Locate the cell with the specified text and output its (X, Y) center coordinate. 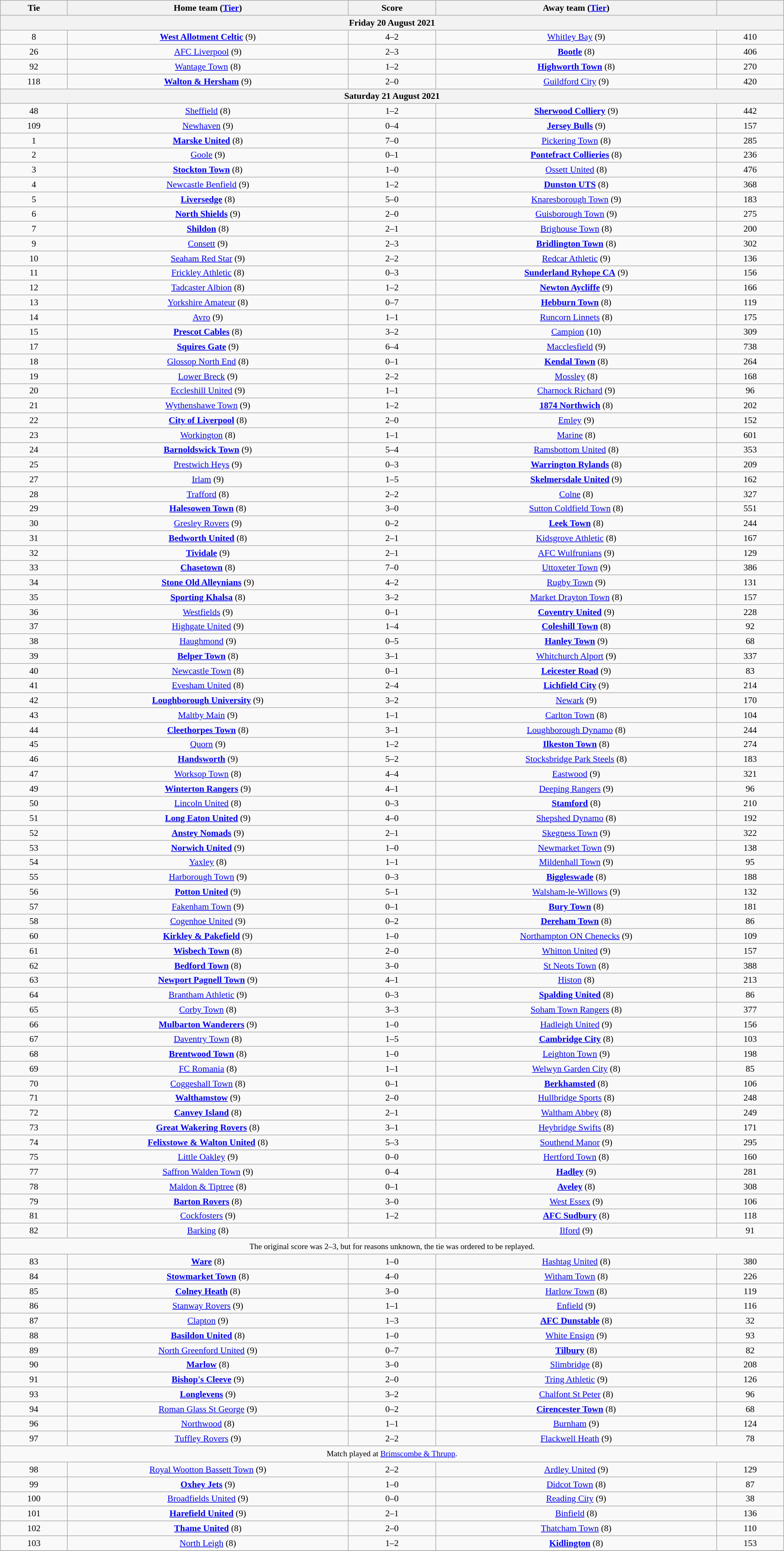
Belper Town (8) (208, 656)
551 (750, 509)
The original score was 2–3, but for reasons unknown, the tie was ordered to be replayed. (392, 1247)
270 (750, 67)
302 (750, 244)
Whitchurch Alport (9) (576, 656)
Stockton Town (8) (208, 170)
160 (750, 1157)
420 (750, 81)
Redcar Athletic (9) (576, 258)
Pickering Town (8) (576, 141)
58 (34, 922)
Canvey Island (8) (208, 1113)
Newcastle Town (8) (208, 671)
Consett (9) (208, 244)
Dereham Town (8) (576, 922)
Lichfield City (9) (576, 686)
6–4 (392, 347)
Whitton United (9) (576, 951)
Ilford (9) (576, 1231)
25 (34, 465)
Thame United (8) (208, 1529)
Uttoxeter Town (9) (576, 568)
Witham Town (8) (576, 1276)
Leek Town (8) (576, 524)
410 (750, 37)
54 (34, 862)
33 (34, 568)
24 (34, 450)
Charnock Richard (9) (576, 391)
Newmarket Town (9) (576, 848)
124 (750, 1424)
Lower Breck (9) (208, 376)
Barton Rovers (8) (208, 1202)
Thatcham Town (8) (576, 1529)
Ilkeston Town (8) (576, 744)
131 (750, 583)
476 (750, 170)
Flackwell Heath (9) (576, 1439)
Newton Aycliffe (9) (576, 288)
Colne (8) (576, 494)
153 (750, 1543)
39 (34, 656)
Mossley (8) (576, 376)
Stocksbridge Park Steels (8) (576, 759)
Tring Athletic (9) (576, 1380)
264 (750, 361)
55 (34, 877)
167 (750, 539)
Score (392, 8)
98 (34, 1470)
Maldon & Tiptree (8) (208, 1187)
327 (750, 494)
67 (34, 1039)
388 (750, 966)
Handsworth (9) (208, 759)
170 (750, 701)
353 (750, 450)
406 (750, 52)
Wantage Town (8) (208, 67)
Northampton ON Chenecks (9) (576, 936)
Kidsgrove Athletic (8) (576, 539)
Kidlington (8) (576, 1543)
337 (750, 656)
Oxhey Jets (9) (208, 1484)
210 (750, 804)
188 (750, 877)
Stanway Rovers (9) (208, 1306)
171 (750, 1128)
3 (34, 170)
Cleethorpes Town (8) (208, 730)
North Leigh (8) (208, 1543)
Colney Heath (8) (208, 1291)
Leighton Town (9) (576, 1054)
Winterton Rangers (9) (208, 789)
30 (34, 524)
6 (34, 214)
1–3 (392, 1321)
11 (34, 273)
2–4 (392, 686)
Newark (9) (576, 701)
1 (34, 141)
295 (750, 1142)
Hashtag United (8) (576, 1262)
90 (34, 1365)
Friday 20 August 2021 (392, 23)
71 (34, 1098)
Match played at Brimscombe & Thrupp. (392, 1454)
Liversedge (8) (208, 199)
Yaxley (8) (208, 862)
29 (34, 509)
40 (34, 671)
AFC Dunstable (8) (576, 1321)
73 (34, 1128)
Harefield United (9) (208, 1514)
36 (34, 612)
Mulbarton Wanderers (9) (208, 1024)
Tadcaster Albion (8) (208, 288)
44 (34, 730)
Carlton Town (8) (576, 715)
Eastwood (9) (576, 774)
Stowmarket Town (8) (208, 1276)
Walthamstow (9) (208, 1098)
Basildon United (8) (208, 1336)
Newport Pagnell Town (9) (208, 980)
Glossop North End (8) (208, 361)
AFC Wulfrunians (9) (576, 553)
18 (34, 361)
64 (34, 995)
Wisbech Town (8) (208, 951)
Skelmersdale United (9) (576, 479)
Kirkley & Pakefield (9) (208, 936)
46 (34, 759)
Northwood (8) (208, 1424)
5–1 (392, 892)
95 (750, 862)
63 (34, 980)
Sutton Coldfield Town (8) (576, 509)
102 (34, 1529)
Home team (Tier) (208, 8)
17 (34, 347)
5–3 (392, 1142)
Tie (34, 8)
368 (750, 185)
Halesowen Town (8) (208, 509)
Enfield (9) (576, 1306)
Norwich United (9) (208, 848)
Sunderland Ryhope CA (9) (576, 273)
79 (34, 1202)
AFC Liverpool (9) (208, 52)
Whitley Bay (9) (576, 37)
Skegness Town (9) (576, 833)
Wythenshawe Town (9) (208, 406)
26 (34, 52)
116 (750, 1306)
Bury Town (8) (576, 907)
Brentwood Town (8) (208, 1054)
Hebburn Town (8) (576, 303)
21 (34, 406)
West Allotment Celtic (9) (208, 37)
285 (750, 141)
Daventry Town (8) (208, 1039)
Irlam (9) (208, 479)
Cambridge City (8) (576, 1039)
Macclesfield (9) (576, 347)
27 (34, 479)
9 (34, 244)
162 (750, 479)
2 (34, 155)
84 (34, 1276)
72 (34, 1113)
Haughmond (9) (208, 641)
4 (34, 185)
Barking (8) (208, 1231)
62 (34, 966)
213 (750, 980)
Bedworth United (8) (208, 539)
Yorkshire Amateur (8) (208, 303)
4–4 (392, 774)
12 (34, 288)
Chasetown (8) (208, 568)
23 (34, 435)
49 (34, 789)
Great Wakering Rovers (8) (208, 1128)
132 (750, 892)
Workington (8) (208, 435)
34 (34, 583)
0–5 (392, 641)
Bishop's Cleeve (9) (208, 1380)
110 (750, 1529)
Tividale (9) (208, 553)
321 (750, 774)
Shepshed Dynamo (8) (576, 819)
236 (750, 155)
Rugby Town (9) (576, 583)
7 (34, 229)
53 (34, 848)
Ramsbottom United (8) (576, 450)
West Essex (9) (576, 1202)
Longlevens (9) (208, 1395)
Marlow (8) (208, 1365)
Emley (9) (576, 421)
274 (750, 744)
35 (34, 597)
Sherwood Colliery (9) (576, 111)
15 (34, 332)
Burnham (9) (576, 1424)
19 (34, 376)
200 (750, 229)
Welwyn Garden City (8) (576, 1069)
43 (34, 715)
Coggeshall Town (8) (208, 1084)
275 (750, 214)
88 (34, 1336)
126 (750, 1380)
45 (34, 744)
65 (34, 1010)
Cockfosters (9) (208, 1216)
738 (750, 347)
50 (34, 804)
99 (34, 1484)
Kendal Town (8) (576, 361)
89 (34, 1350)
228 (750, 612)
Highworth Town (8) (576, 67)
Brighouse Town (8) (576, 229)
Royal Wootton Bassett Town (9) (208, 1470)
101 (34, 1514)
Runcorn Linnets (8) (576, 317)
White Ensign (9) (576, 1336)
Squires Gate (9) (208, 347)
249 (750, 1113)
Hullbridge Sports (8) (576, 1098)
5–4 (392, 450)
601 (750, 435)
Dunston UTS (8) (576, 185)
Berkhamsted (8) (576, 1084)
28 (34, 494)
Clapton (9) (208, 1321)
Stone Old Alleynians (9) (208, 583)
202 (750, 406)
Coventry United (9) (576, 612)
175 (750, 317)
North Greenford United (9) (208, 1350)
61 (34, 951)
Ardley United (9) (576, 1470)
FC Romania (8) (208, 1069)
377 (750, 1010)
Jersey Bulls (9) (576, 126)
Trafford (8) (208, 494)
Didcot Town (8) (576, 1484)
Sheffield (8) (208, 111)
Spalding United (8) (576, 995)
Prescot Cables (8) (208, 332)
5–0 (392, 199)
48 (34, 111)
Broadfields United (9) (208, 1499)
Long Eaton United (9) (208, 819)
Roman Glass St George (9) (208, 1409)
226 (750, 1276)
14 (34, 317)
214 (750, 686)
104 (750, 715)
75 (34, 1157)
Hertford Town (8) (576, 1157)
Goole (9) (208, 155)
74 (34, 1142)
380 (750, 1262)
1–4 (392, 627)
Binfield (8) (576, 1514)
10 (34, 258)
Quorn (9) (208, 744)
47 (34, 774)
308 (750, 1187)
42 (34, 701)
Newcastle Benfield (9) (208, 185)
Market Drayton Town (8) (576, 597)
5 (34, 199)
168 (750, 376)
248 (750, 1098)
Lincoln United (8) (208, 804)
Avro (9) (208, 317)
Fakenham Town (9) (208, 907)
Reading City (9) (576, 1499)
Frickley Athletic (8) (208, 273)
St Neots Town (8) (576, 966)
81 (34, 1216)
Ossett United (8) (576, 170)
322 (750, 833)
Coleshill Town (8) (576, 627)
Bedford Town (8) (208, 966)
Southend Manor (9) (576, 1142)
Newhaven (9) (208, 126)
77 (34, 1172)
5–2 (392, 759)
Little Oakley (9) (208, 1157)
Cirencester Town (8) (576, 1409)
Hanley Town (9) (576, 641)
208 (750, 1365)
Barnoldswick Town (9) (208, 450)
Campion (10) (576, 332)
Marine (8) (576, 435)
Tilbury (8) (576, 1350)
Tuffley Rovers (9) (208, 1439)
Evesham United (8) (208, 686)
192 (750, 819)
22 (34, 421)
Stamford (8) (576, 804)
Marske United (8) (208, 141)
Deeping Rangers (9) (576, 789)
Harlow Town (8) (576, 1291)
Chalfont St Peter (8) (576, 1395)
City of Liverpool (8) (208, 421)
138 (750, 848)
Mildenhall Town (9) (576, 862)
Walsham-le-Willows (9) (576, 892)
Anstey Nomads (9) (208, 833)
Guisborough Town (9) (576, 214)
281 (750, 1172)
Seaham Red Star (9) (208, 258)
Prestwich Heys (9) (208, 465)
Felixstowe & Walton United (8) (208, 1142)
Cogenhoe United (9) (208, 922)
52 (34, 833)
Knaresborough Town (9) (576, 199)
37 (34, 627)
Brantham Athletic (9) (208, 995)
AFC Sudbury (8) (576, 1216)
8 (34, 37)
1874 Northwich (8) (576, 406)
20 (34, 391)
Shildon (8) (208, 229)
56 (34, 892)
Bootle (8) (576, 52)
Saffron Walden Town (9) (208, 1172)
North Shields (9) (208, 214)
198 (750, 1054)
Westfields (9) (208, 612)
Away team (Tier) (576, 8)
Leicester Road (9) (576, 671)
Waltham Abbey (8) (576, 1113)
Warrington Rylands (8) (576, 465)
31 (34, 539)
Sporting Khalsa (8) (208, 597)
166 (750, 288)
Hadley (9) (576, 1172)
Gresley Rovers (9) (208, 524)
Biggleswade (8) (576, 877)
442 (750, 111)
Slimbridge (8) (576, 1365)
386 (750, 568)
Bridlington Town (8) (576, 244)
Soham Town Rangers (8) (576, 1010)
Maltby Main (9) (208, 715)
Saturday 21 August 2021 (392, 96)
Worksop Town (8) (208, 774)
309 (750, 332)
Aveley (8) (576, 1187)
Heybridge Swifts (8) (576, 1128)
97 (34, 1439)
Potton United (9) (208, 892)
Pontefract Collieries (8) (576, 155)
13 (34, 303)
Eccleshill United (9) (208, 391)
152 (750, 421)
94 (34, 1409)
Loughborough University (9) (208, 701)
Loughborough Dynamo (8) (576, 730)
Walton & Hersham (9) (208, 81)
Ware (8) (208, 1262)
51 (34, 819)
57 (34, 907)
Highgate United (9) (208, 627)
69 (34, 1069)
Harborough Town (9) (208, 877)
60 (34, 936)
Histon (8) (576, 980)
Corby Town (8) (208, 1010)
66 (34, 1024)
70 (34, 1084)
100 (34, 1499)
209 (750, 465)
Guildford City (9) (576, 81)
3–3 (392, 1010)
Hadleigh United (9) (576, 1024)
41 (34, 686)
181 (750, 907)
